Find where the given text appears and provide that cell's center as [X, Y] coordinate. 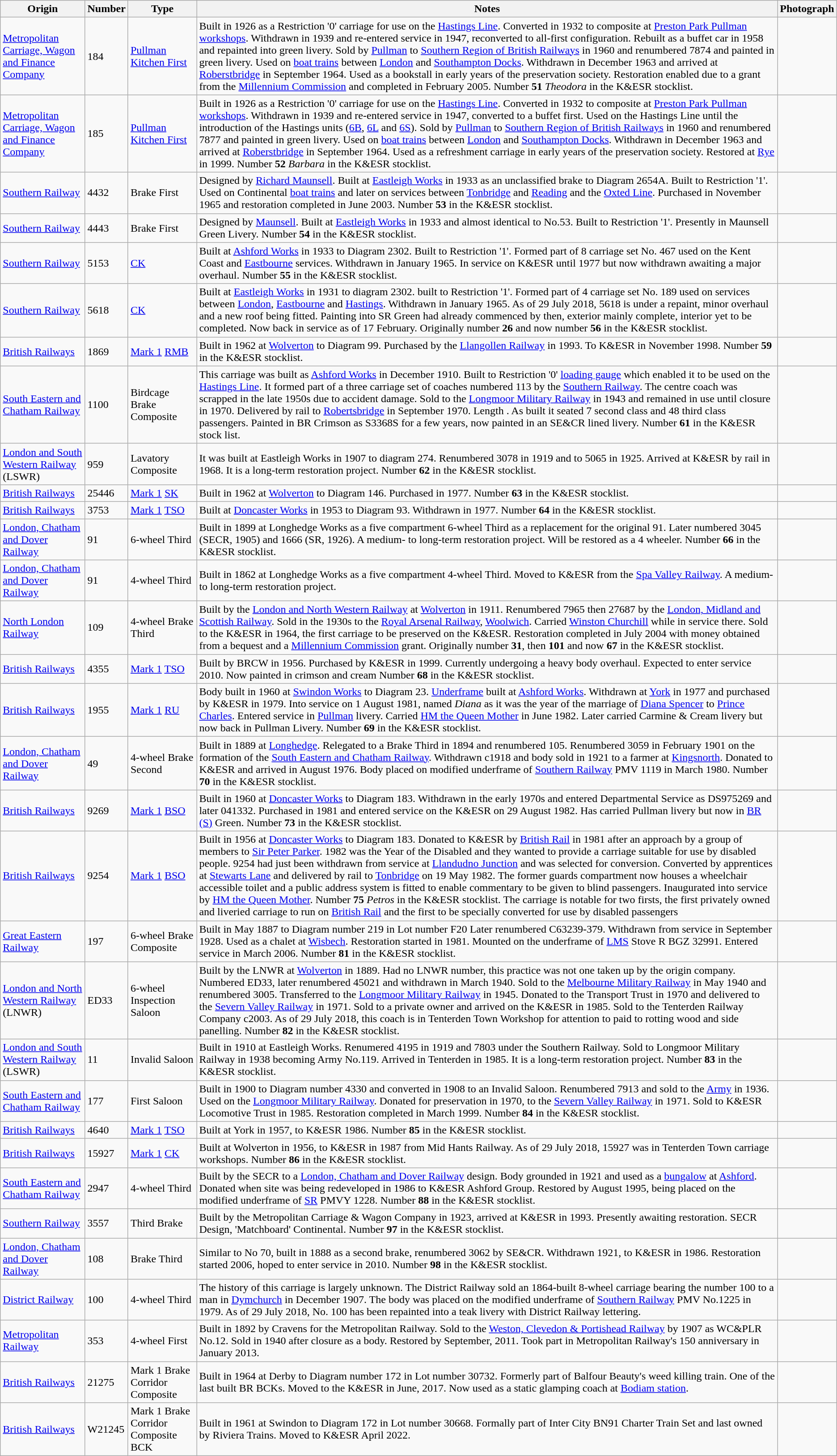
Great Eastern Railway [43, 941]
First Saloon [162, 1101]
197 [106, 941]
5153 [106, 263]
Number [106, 9]
London and North Western Railway (LNWR) [43, 1000]
Third Brake [162, 1223]
959 [106, 464]
15927 [106, 1153]
185 [106, 133]
4355 [106, 669]
Mark 1 Brake Corridor Composite [162, 1382]
Lavatory Composite [162, 464]
1955 [106, 710]
Origin [43, 9]
Photograph [807, 9]
Built at York in 1957, to K&ESR 1986. Number 85 in the K&ESR stocklist. [487, 1130]
49 [106, 763]
Built at Doncaster Works in 1953 to Diagram 93. Withdrawn in 1977. Number 64 in the K&ESR stocklist. [487, 510]
4432 [106, 193]
4-wheel Brake Second [162, 763]
ED33 [106, 1000]
Mark 1 CK [162, 1153]
4640 [106, 1130]
Mark 1 Brake Corridor Composite BCK [162, 1430]
6-wheel Inspection Saloon [162, 1000]
2947 [106, 1188]
11 [106, 1060]
Built in 1962 at Wolverton to Diagram 146. Purchased in 1977. Number 63 in the K&ESR stocklist. [487, 493]
6-wheel Third [162, 539]
Birdcage Brake Composite [162, 404]
25446 [106, 493]
353 [106, 1341]
Notes [487, 9]
Metropolitan Railway [43, 1341]
108 [106, 1259]
4-wheel Brake Third [162, 628]
184 [106, 56]
W21245 [106, 1430]
Mark 1 SK [162, 493]
North London Railway [43, 628]
9254 [106, 876]
177 [106, 1101]
109 [106, 628]
Built in 1962 at Wolverton to Diagram 99. Purchased by the Llangollen Railway in 1993. To K&ESR in November 1998. Number 59 in the K&ESR stocklist. [487, 352]
Invalid Saloon [162, 1060]
1869 [106, 352]
9269 [106, 811]
21275 [106, 1382]
4443 [106, 228]
3753 [106, 510]
Mark 1 RMB [162, 352]
4-wheel First [162, 1341]
1100 [106, 404]
3557 [106, 1223]
100 [106, 1300]
Mark 1 RU [162, 710]
Brake Third [162, 1259]
District Railway [43, 1300]
5618 [106, 310]
6-wheel Brake Composite [162, 941]
Type [162, 9]
